Provide the [x, y] coordinate of the cell's center where the given text is located.  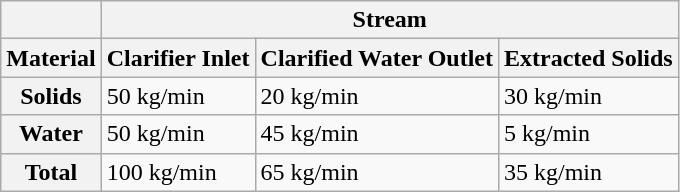
5 kg/min [588, 134]
Clarifier Inlet [178, 58]
Stream [390, 20]
30 kg/min [588, 96]
Material [51, 58]
65 kg/min [376, 172]
Extracted Solids [588, 58]
45 kg/min [376, 134]
20 kg/min [376, 96]
100 kg/min [178, 172]
Water [51, 134]
35 kg/min [588, 172]
Total [51, 172]
Solids [51, 96]
Clarified Water Outlet [376, 58]
